Identify which cell holds the provided text, then report its (x, y) central coordinate. 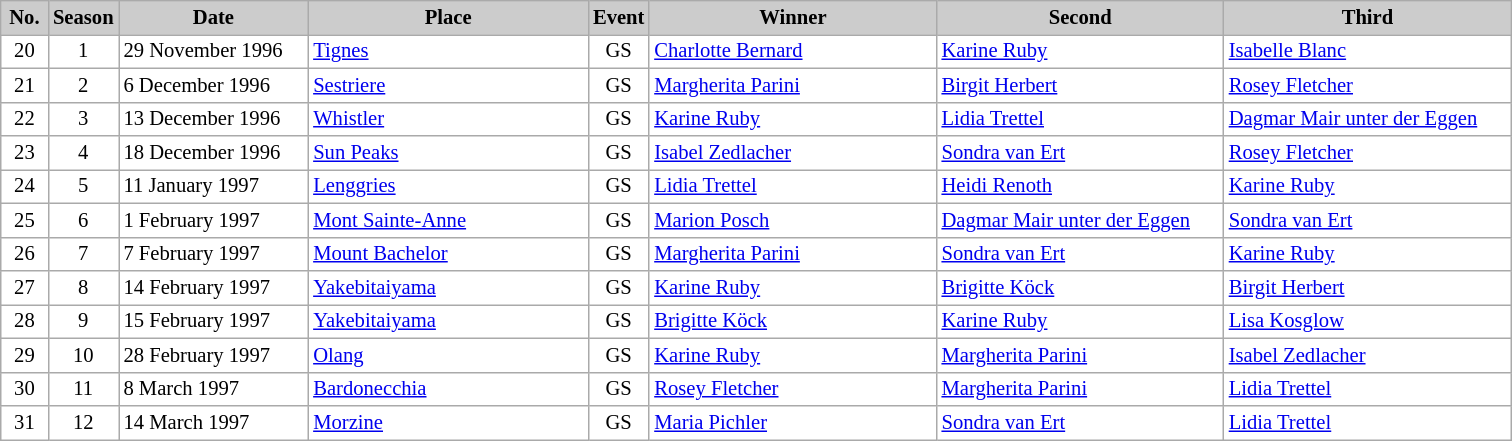
23 (24, 153)
9 (83, 321)
Olang (448, 355)
Marion Posch (792, 220)
Event (618, 17)
Bardonecchia (448, 389)
Maria Pichler (792, 423)
31 (24, 423)
28 February 1997 (213, 355)
14 February 1997 (213, 287)
20 (24, 51)
1 February 1997 (213, 220)
Lisa Kosglow (1368, 321)
Whistler (448, 119)
8 March 1997 (213, 389)
Season (83, 17)
Mont Sainte-Anne (448, 220)
8 (83, 287)
Sun Peaks (448, 153)
Isabelle Blanc (1368, 51)
11 January 1997 (213, 186)
27 (24, 287)
28 (24, 321)
13 December 1996 (213, 119)
12 (83, 423)
No. (24, 17)
2 (83, 85)
Second (1080, 17)
25 (24, 220)
3 (83, 119)
4 (83, 153)
11 (83, 389)
29 (24, 355)
10 (83, 355)
Tignes (448, 51)
Heidi Renoth (1080, 186)
Morzine (448, 423)
18 December 1996 (213, 153)
6 (83, 220)
Third (1368, 17)
Place (448, 17)
22 (24, 119)
Mount Bachelor (448, 254)
Winner (792, 17)
7 February 1997 (213, 254)
1 (83, 51)
29 November 1996 (213, 51)
21 (24, 85)
Lenggries (448, 186)
Charlotte Bernard (792, 51)
15 February 1997 (213, 321)
Sestriere (448, 85)
Date (213, 17)
5 (83, 186)
24 (24, 186)
14 March 1997 (213, 423)
6 December 1996 (213, 85)
7 (83, 254)
26 (24, 254)
30 (24, 389)
